Output the [X, Y] coordinate of the center of the cell containing the given text.  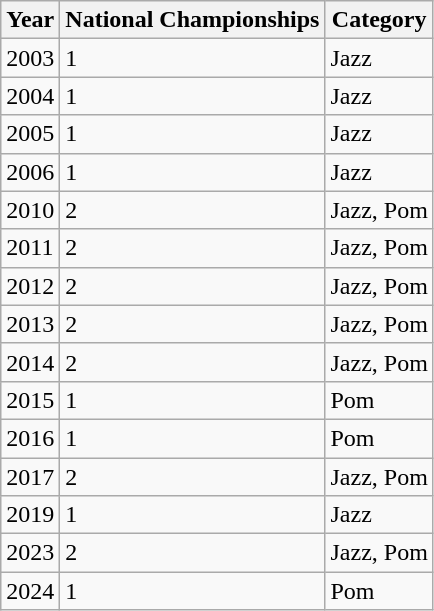
Category [379, 20]
2005 [30, 134]
2023 [30, 553]
2024 [30, 591]
2011 [30, 248]
National Championships [192, 20]
2003 [30, 58]
2004 [30, 96]
2010 [30, 210]
2016 [30, 438]
2019 [30, 515]
2006 [30, 172]
Year [30, 20]
2017 [30, 477]
2013 [30, 324]
2015 [30, 400]
2014 [30, 362]
2012 [30, 286]
